Find where the given text appears and provide that cell's center as [x, y] coordinate. 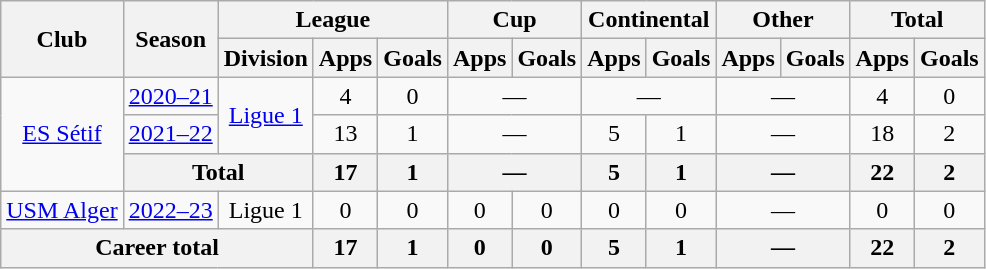
18 [882, 134]
Other [783, 20]
2020–21 [170, 96]
Division [266, 58]
Season [170, 39]
ES Sétif [62, 134]
2021–22 [170, 134]
League [332, 20]
Cup [514, 20]
USM Alger [62, 210]
Career total [158, 248]
13 [345, 134]
Continental [649, 20]
2022–23 [170, 210]
Club [62, 39]
